Return (x, y) of the center of cell containing provided text 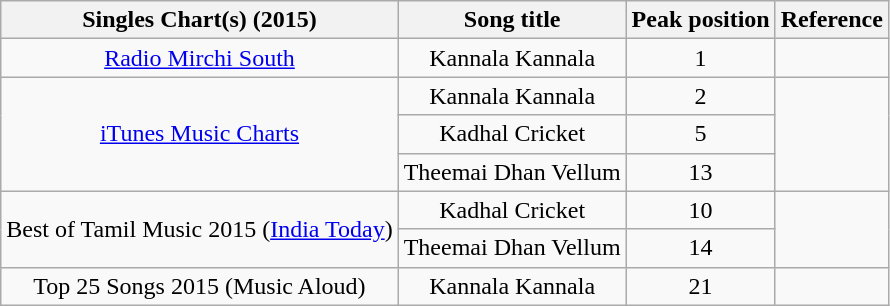
Reference (832, 20)
Singles Chart(s) (2015) (200, 20)
Song title (512, 20)
14 (700, 248)
13 (700, 172)
5 (700, 134)
Radio Mirchi South (200, 58)
1 (700, 58)
Peak position (700, 20)
2 (700, 96)
10 (700, 210)
Top 25 Songs 2015 (Music Aloud) (200, 286)
Best of Tamil Music 2015 (India Today) (200, 229)
iTunes Music Charts (200, 134)
21 (700, 286)
